Return [x, y] of the center of cell containing provided text 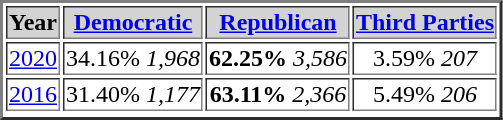
62.25% 3,586 [278, 58]
Year [33, 22]
Republican [278, 22]
3.59% 207 [425, 58]
31.40% 1,177 [133, 94]
5.49% 206 [425, 94]
Third Parties [425, 22]
Democratic [133, 22]
34.16% 1,968 [133, 58]
2016 [33, 94]
2020 [33, 58]
63.11% 2,366 [278, 94]
